Detect which cell encompasses the target text, then output its (X, Y) center coordinate. 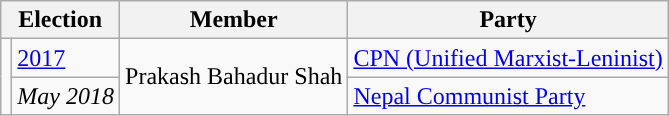
Election (60, 20)
Prakash Bahadur Shah (234, 77)
Member (234, 20)
Nepal Communist Party (508, 96)
CPN (Unified Marxist-Leninist) (508, 58)
May 2018 (66, 96)
2017 (66, 58)
Party (508, 20)
